Locate the cell with the specified text and output its [X, Y] center coordinate. 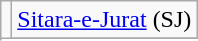
Sitara-e-Jurat (SJ) [104, 20]
